Pinpoint the cell where the given text exists, returning its [X, Y] midpoint coordinate. 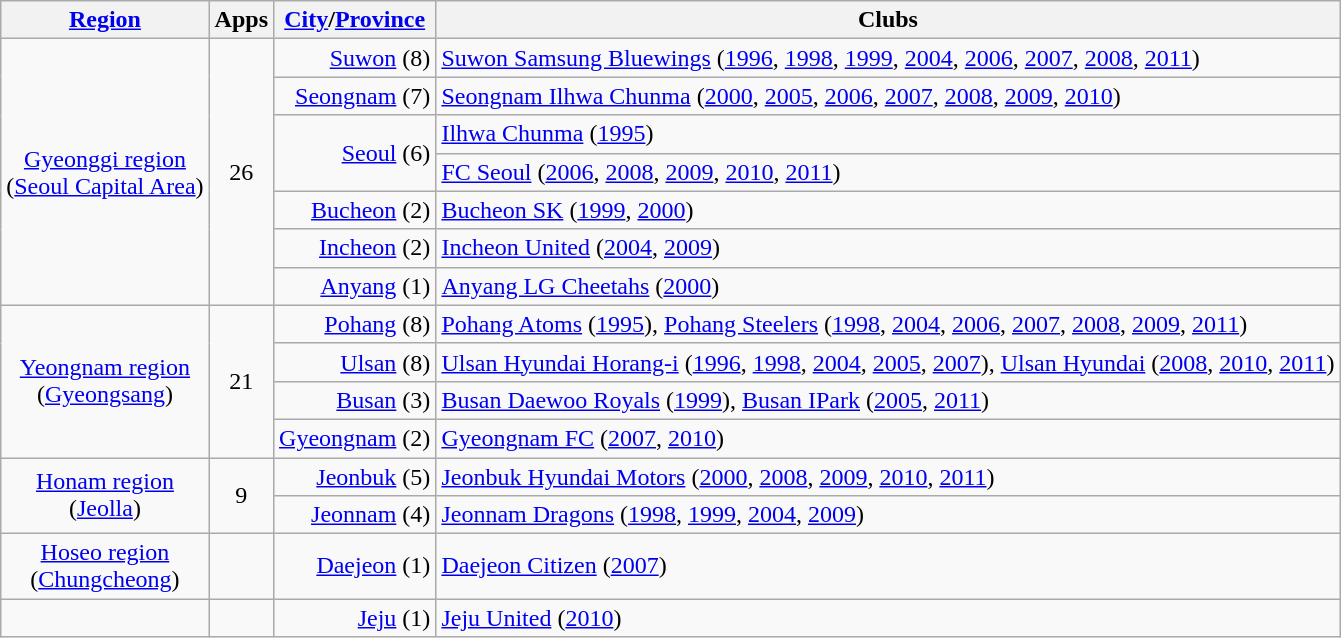
Region [105, 20]
Incheon (2) [355, 248]
Daejeon (1) [355, 566]
Anyang (1) [355, 286]
Jeju United (2010) [888, 618]
Apps [241, 20]
Pohang Atoms (1995), Pohang Steelers (1998, 2004, 2006, 2007, 2008, 2009, 2011) [888, 324]
Seongnam (7) [355, 96]
Busan (3) [355, 400]
Suwon Samsung Bluewings (1996, 1998, 1999, 2004, 2006, 2007, 2008, 2011) [888, 58]
Seongnam Ilhwa Chunma (2000, 2005, 2006, 2007, 2008, 2009, 2010) [888, 96]
Suwon (8) [355, 58]
Jeonnam Dragons (1998, 1999, 2004, 2009) [888, 515]
Incheon United (2004, 2009) [888, 248]
FC Seoul (2006, 2008, 2009, 2010, 2011) [888, 172]
9 [241, 496]
Jeonbuk (5) [355, 477]
26 [241, 172]
Bucheon (2) [355, 210]
Ulsan (8) [355, 362]
Jeonbuk Hyundai Motors (2000, 2008, 2009, 2010, 2011) [888, 477]
Gyeonggi region(Seoul Capital Area) [105, 172]
Daejeon Citizen (2007) [888, 566]
Clubs [888, 20]
Gyeongnam FC (2007, 2010) [888, 438]
Jeju (1) [355, 618]
Bucheon SK (1999, 2000) [888, 210]
21 [241, 381]
Busan Daewoo Royals (1999), Busan IPark (2005, 2011) [888, 400]
Ilhwa Chunma (1995) [888, 134]
Hoseo region(Chungcheong) [105, 566]
Seoul (6) [355, 153]
Yeongnam region(Gyeongsang) [105, 381]
Honam region(Jeolla) [105, 496]
Ulsan Hyundai Horang-i (1996, 1998, 2004, 2005, 2007), Ulsan Hyundai (2008, 2010, 2011) [888, 362]
Pohang (8) [355, 324]
Anyang LG Cheetahs (2000) [888, 286]
Gyeongnam (2) [355, 438]
Jeonnam (4) [355, 515]
City/Province [355, 20]
